Pinpoint the cell where the given text exists, returning its (x, y) midpoint coordinate. 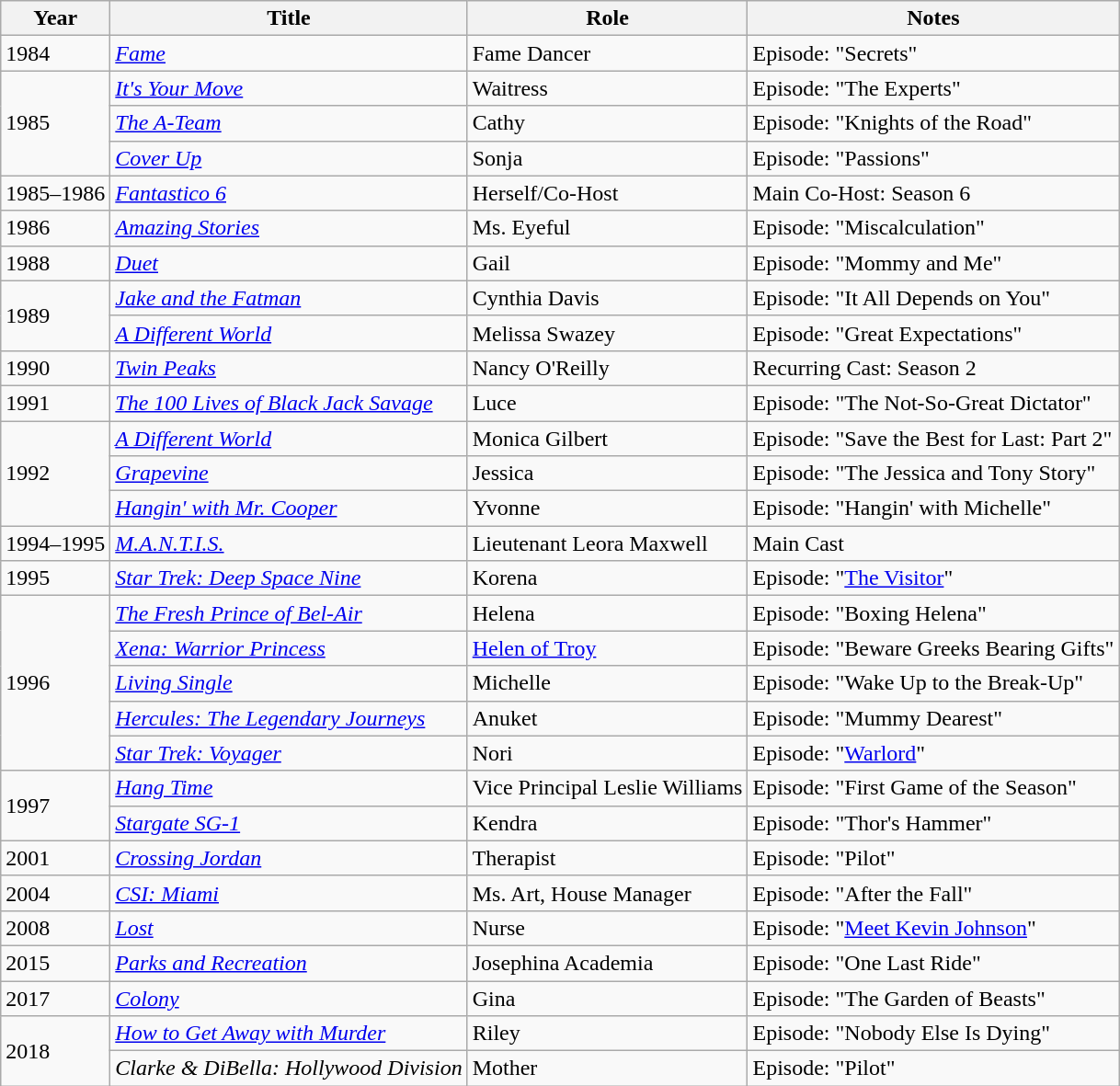
1991 (55, 403)
Gina (607, 998)
Main Co-Host: Season 6 (933, 193)
Nurse (607, 928)
Ms. Art, House Manager (607, 893)
Recurring Cast: Season 2 (933, 368)
Vice Principal Leslie Williams (607, 788)
Episode: "One Last Ride" (933, 963)
Sonja (607, 158)
Gail (607, 263)
Melissa Swazey (607, 333)
Herself/Co-Host (607, 193)
1997 (55, 806)
Year (55, 18)
Monica Gilbert (607, 439)
Duet (289, 263)
1986 (55, 228)
Episode: "First Game of the Season" (933, 788)
Episode: "The Not-So-Great Dictator" (933, 403)
M.A.N.T.I.S. (289, 543)
Episode: "Wake Up to the Break-Up" (933, 683)
Fame (289, 53)
Episode: "Beware Greeks Bearing Gifts" (933, 648)
Episode: "Miscalculation" (933, 228)
Episode: "Passions" (933, 158)
Amazing Stories (289, 228)
1994–1995 (55, 543)
Riley (607, 1034)
Korena (607, 578)
Jessica (607, 474)
Episode: "Save the Best for Last: Part 2" (933, 439)
Josephina Academia (607, 963)
1985 (55, 123)
2015 (55, 963)
The A-Team (289, 123)
Episode: "Boxing Helena" (933, 613)
Episode: "Great Expectations" (933, 333)
Yvonne (607, 509)
Star Trek: Deep Space Nine (289, 578)
Episode: "It All Depends on You" (933, 298)
Episode: "Meet Kevin Johnson" (933, 928)
Role (607, 18)
Twin Peaks (289, 368)
Nancy O'Reilly (607, 368)
Episode: "Warlord" (933, 753)
2008 (55, 928)
Grapevine (289, 474)
Episode: "The Garden of Beasts" (933, 998)
1996 (55, 683)
Episode: "The Jessica and Tony Story" (933, 474)
Cathy (607, 123)
Hang Time (289, 788)
Main Cast (933, 543)
Stargate SG-1 (289, 823)
Michelle (607, 683)
The Fresh Prince of Bel-Air (289, 613)
Ms. Eyeful (607, 228)
Notes (933, 18)
It's Your Move (289, 88)
Luce (607, 403)
Title (289, 18)
Lieutenant Leora Maxwell (607, 543)
CSI: Miami (289, 893)
Episode: "Secrets" (933, 53)
Colony (289, 998)
Hercules: The Legendary Journeys (289, 718)
Hangin' with Mr. Cooper (289, 509)
Episode: "Hangin' with Michelle" (933, 509)
1989 (55, 315)
1988 (55, 263)
Parks and Recreation (289, 963)
Mother (607, 1069)
1990 (55, 368)
1992 (55, 474)
1985–1986 (55, 193)
Episode: "The Visitor" (933, 578)
Helen of Troy (607, 648)
The 100 Lives of Black Jack Savage (289, 403)
Therapist (607, 858)
2017 (55, 998)
Anuket (607, 718)
1995 (55, 578)
Living Single (289, 683)
Fantastico 6 (289, 193)
2018 (55, 1051)
Nori (607, 753)
1984 (55, 53)
Xena: Warrior Princess (289, 648)
2001 (55, 858)
2004 (55, 893)
How to Get Away with Murder (289, 1034)
Episode: "Thor's Hammer" (933, 823)
Jake and the Fatman (289, 298)
Fame Dancer (607, 53)
Helena (607, 613)
Clarke & DiBella: Hollywood Division (289, 1069)
Episode: "The Experts" (933, 88)
Cynthia Davis (607, 298)
Crossing Jordan (289, 858)
Episode: "Knights of the Road" (933, 123)
Kendra (607, 823)
Lost (289, 928)
Cover Up (289, 158)
Episode: "Nobody Else Is Dying" (933, 1034)
Star Trek: Voyager (289, 753)
Episode: "Mommy and Me" (933, 263)
Episode: "Mummy Dearest" (933, 718)
Episode: "After the Fall" (933, 893)
Waitress (607, 88)
